From the cell containing the given text, extract its center point as (X, Y) coordinate. 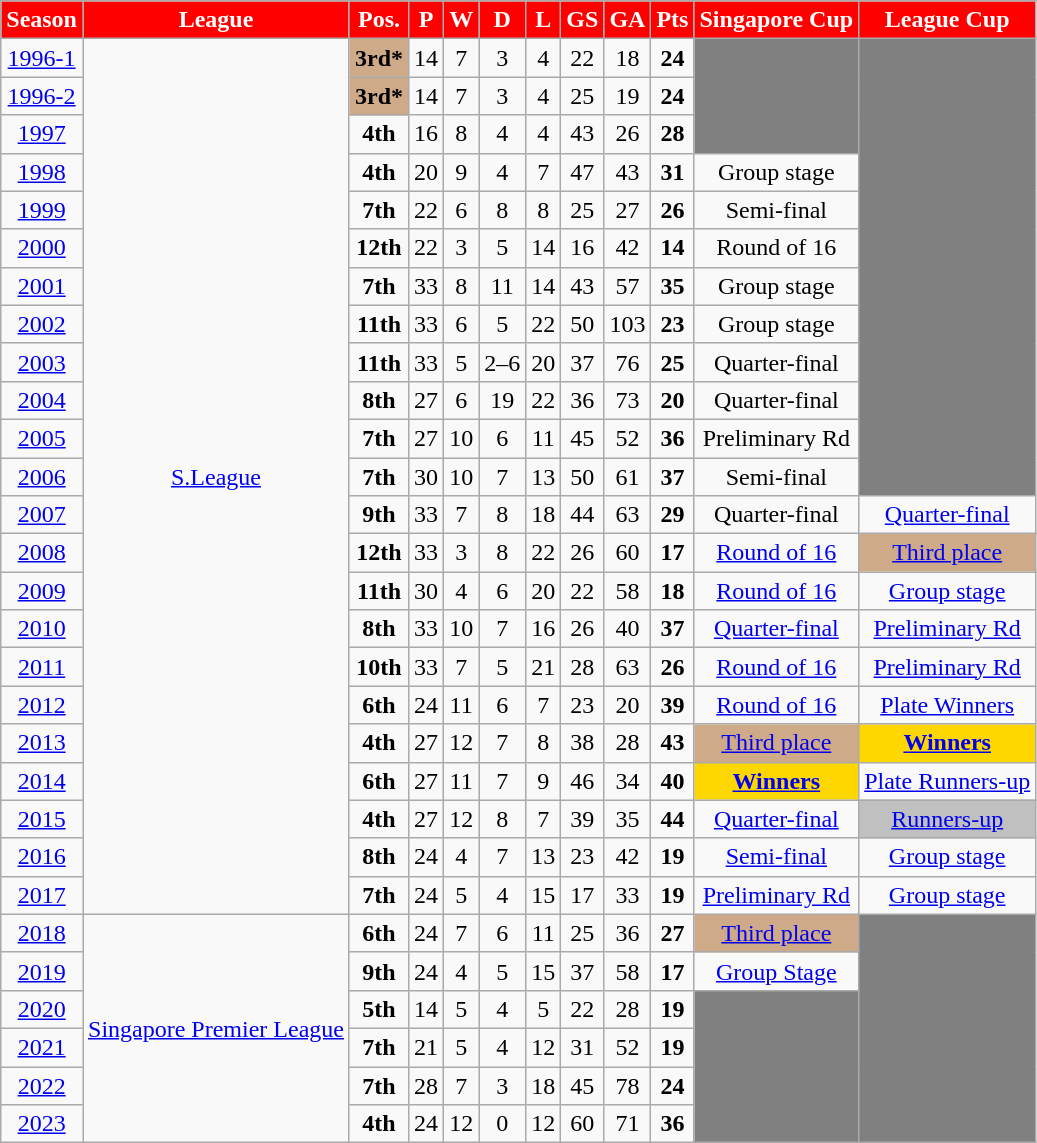
2001 (42, 286)
47 (582, 172)
2020 (42, 1009)
2015 (42, 819)
2014 (42, 781)
38 (582, 743)
61 (628, 477)
2005 (42, 438)
2008 (42, 553)
2022 (42, 1085)
D (502, 20)
2004 (42, 400)
L (544, 20)
2021 (42, 1047)
1996-1 (42, 58)
1999 (42, 210)
Pts (672, 20)
2000 (42, 248)
Plate Runners-up (948, 781)
2–6 (502, 362)
League (216, 20)
1996-2 (42, 96)
GA (628, 20)
71 (628, 1124)
1998 (42, 172)
2009 (42, 591)
2013 (42, 743)
57 (628, 286)
2017 (42, 895)
103 (628, 324)
P (426, 20)
2019 (42, 971)
2016 (42, 857)
34 (628, 781)
GS (582, 20)
2011 (42, 667)
2010 (42, 629)
2012 (42, 705)
Plate Winners (948, 705)
Singapore Cup (776, 20)
Group Stage (776, 971)
0 (502, 1124)
2018 (42, 933)
W (462, 20)
5th (378, 1009)
Singapore Premier League (216, 1028)
League Cup (948, 20)
Pos. (378, 20)
78 (628, 1085)
Runners-up (948, 819)
1997 (42, 134)
2007 (42, 515)
2006 (42, 477)
2003 (42, 362)
46 (582, 781)
2023 (42, 1124)
Season (42, 20)
2002 (42, 324)
73 (628, 400)
76 (628, 362)
10th (378, 667)
S.League (216, 476)
29 (672, 515)
